Capture the cell that displays the provided text and extract its (x, y) central coordinate. 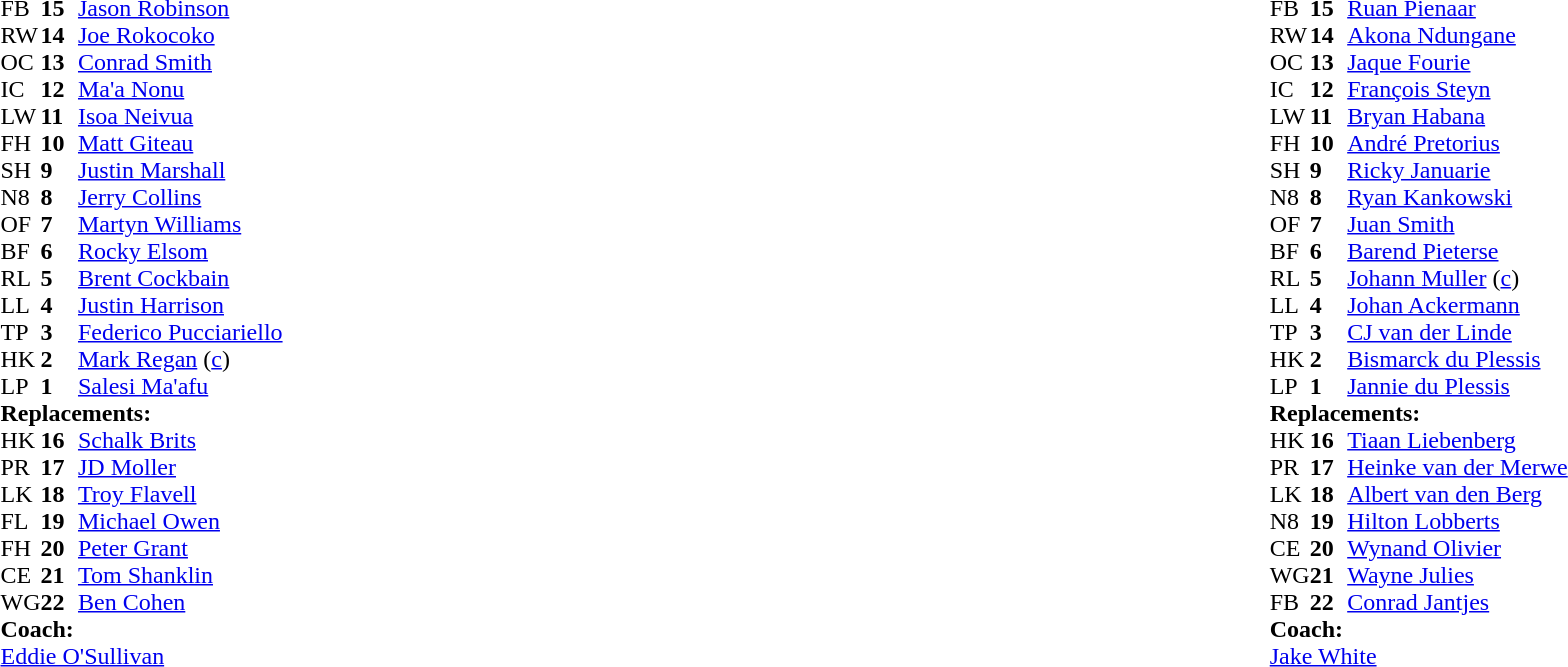
François Steyn (1458, 90)
Troy Flavell (180, 494)
Joe Rokocoko (180, 36)
Bismarck du Plessis (1458, 360)
Ryan Kankowski (1458, 198)
Michael Owen (180, 522)
FL (20, 522)
CJ van der Linde (1458, 332)
Jaque Fourie (1458, 62)
Ben Cohen (180, 602)
Federico Pucciariello (180, 332)
Peter Grant (180, 548)
JD Moller (180, 468)
Akona Ndungane (1458, 36)
Albert van den Berg (1458, 494)
Jerry Collins (180, 198)
Conrad Smith (180, 62)
Ma'a Nonu (180, 90)
Justin Marshall (180, 170)
Wayne Julies (1458, 576)
Mark Regan (c) (180, 360)
Rocky Elsom (180, 252)
Ricky Januarie (1458, 170)
Tiaan Liebenberg (1458, 440)
Hilton Lobberts (1458, 522)
Matt Giteau (180, 144)
FB (1290, 602)
Heinke van der Merwe (1458, 468)
Brent Cockbain (180, 278)
Conrad Jantjes (1458, 602)
Jannie du Plessis (1458, 386)
Johan Ackermann (1458, 306)
Salesi Ma'afu (180, 386)
Wynand Olivier (1458, 548)
Johann Muller (c) (1458, 278)
Schalk Brits (180, 440)
Tom Shanklin (180, 576)
Martyn Williams (180, 224)
Juan Smith (1458, 224)
Isoa Neivua (180, 116)
André Pretorius (1458, 144)
Barend Pieterse (1458, 252)
Justin Harrison (180, 306)
Bryan Habana (1458, 116)
